Detect which cell encompasses the target text, then output its (X, Y) center coordinate. 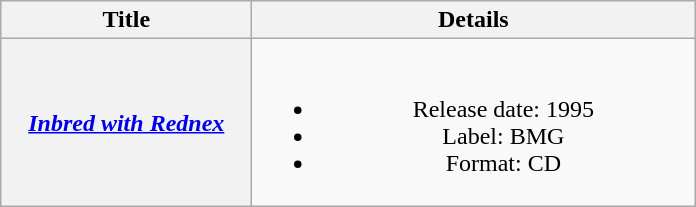
Release date: 1995Label: BMGFormat: CD (474, 122)
Details (474, 20)
Inbred with Rednex (126, 122)
Title (126, 20)
